Determine the (x, y) coordinate at the center of the cell enclosing the given text.  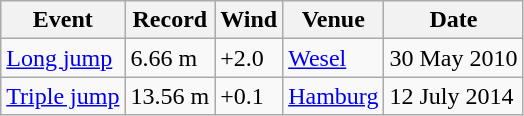
Event (63, 20)
Record (170, 20)
+0.1 (249, 96)
+2.0 (249, 58)
Wind (249, 20)
6.66 m (170, 58)
12 July 2014 (454, 96)
30 May 2010 (454, 58)
Date (454, 20)
Venue (334, 20)
Long jump (63, 58)
Triple jump (63, 96)
Wesel (334, 58)
Hamburg (334, 96)
13.56 m (170, 96)
